Find where the given text appears and provide that cell's center as [X, Y] coordinate. 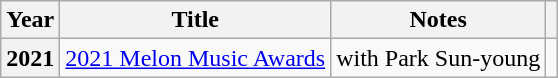
2021 [30, 58]
2021 Melon Music Awards [196, 58]
with Park Sun-young [438, 58]
Title [196, 20]
Year [30, 20]
Notes [438, 20]
